Output the (X, Y) coordinate of the center of the cell containing the given text.  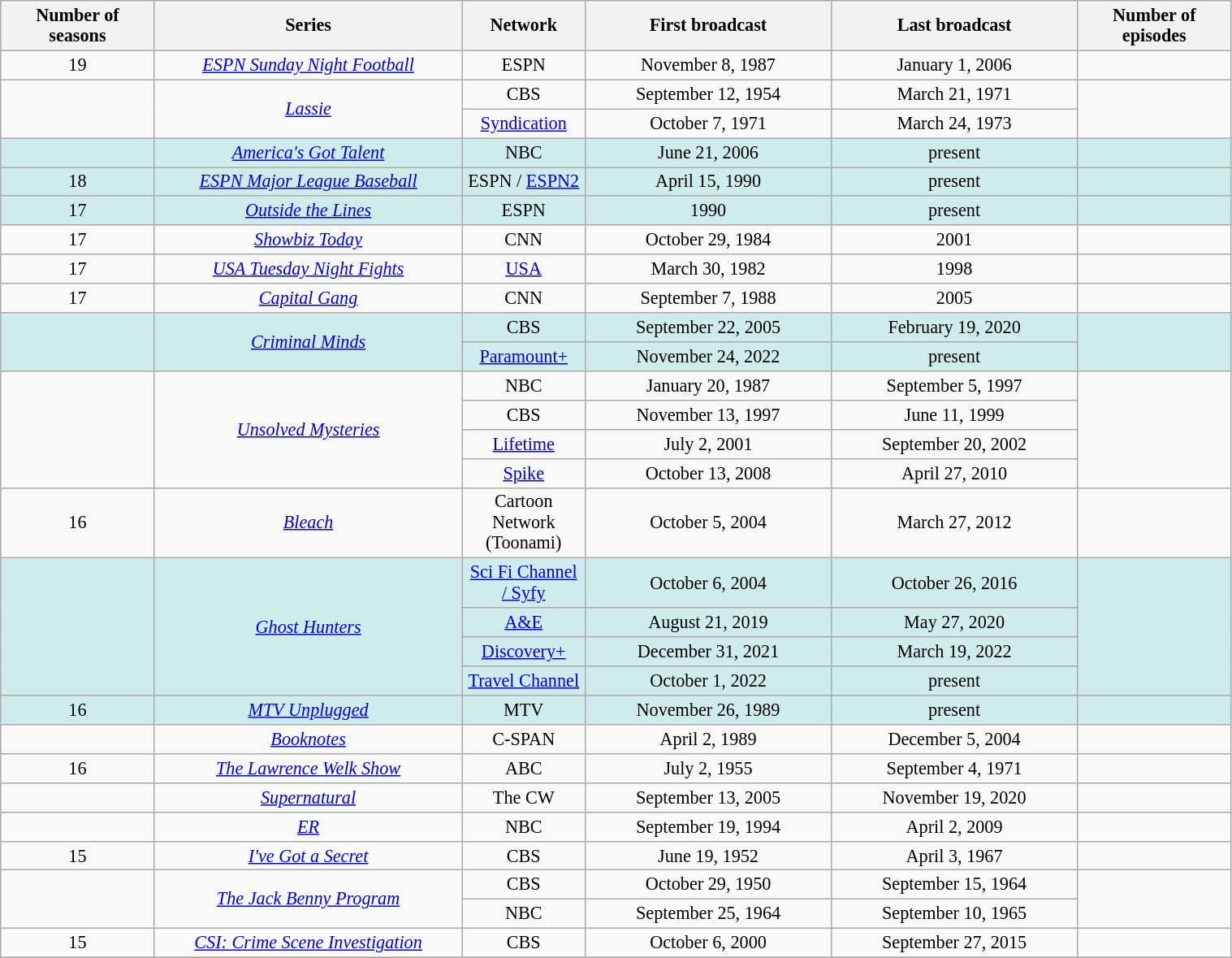
I've Got a Secret (309, 856)
September 10, 1965 (955, 914)
July 2, 2001 (708, 444)
ESPN Sunday Night Football (309, 65)
November 19, 2020 (955, 797)
October 26, 2016 (955, 583)
19 (78, 65)
September 13, 2005 (708, 797)
January 20, 1987 (708, 385)
America's Got Talent (309, 152)
Travel Channel (524, 681)
CSI: Crime Scene Investigation (309, 943)
1990 (708, 210)
August 21, 2019 (708, 622)
November 24, 2022 (708, 356)
September 25, 1964 (708, 914)
September 12, 1954 (708, 94)
Booknotes (309, 739)
The CW (524, 797)
October 29, 1984 (708, 240)
September 22, 2005 (708, 327)
September 27, 2015 (955, 943)
November 26, 1989 (708, 710)
ESPN Major League Baseball (309, 181)
February 19, 2020 (955, 327)
April 3, 1967 (955, 856)
December 5, 2004 (955, 739)
October 5, 2004 (708, 523)
September 4, 1971 (955, 768)
Ghost Hunters (309, 627)
Spike (524, 473)
September 7, 1988 (708, 298)
October 1, 2022 (708, 681)
September 5, 1997 (955, 385)
June 21, 2006 (708, 152)
October 29, 1950 (708, 885)
October 6, 2000 (708, 943)
ER (309, 826)
MTV (524, 710)
June 19, 1952 (708, 856)
Supernatural (309, 797)
Bleach (309, 523)
MTV Unplugged (309, 710)
Paramount+ (524, 356)
April 2, 2009 (955, 826)
First broadcast (708, 26)
October 13, 2008 (708, 473)
March 21, 1971 (955, 94)
C-SPAN (524, 739)
March 27, 2012 (955, 523)
Series (309, 26)
Sci Fi Channel / Syfy (524, 583)
May 27, 2020 (955, 622)
2005 (955, 298)
December 31, 2021 (708, 652)
The Jack Benny Program (309, 899)
2001 (955, 240)
Capital Gang (309, 298)
January 1, 2006 (955, 65)
The Lawrence Welk Show (309, 768)
Lifetime (524, 444)
November 8, 1987 (708, 65)
Showbiz Today (309, 240)
Last broadcast (955, 26)
A&E (524, 622)
Criminal Minds (309, 342)
USA (524, 269)
ESPN / ESPN2 (524, 181)
November 13, 1997 (708, 414)
March 19, 2022 (955, 652)
July 2, 1955 (708, 768)
Number ofepisodes (1155, 26)
October 7, 1971 (708, 124)
Network (524, 26)
18 (78, 181)
September 19, 1994 (708, 826)
Outside the Lines (309, 210)
June 11, 1999 (955, 414)
April 27, 2010 (955, 473)
March 24, 1973 (955, 124)
ABC (524, 768)
September 15, 1964 (955, 885)
Lassie (309, 109)
April 2, 1989 (708, 739)
March 30, 1982 (708, 269)
October 6, 2004 (708, 583)
September 20, 2002 (955, 444)
1998 (955, 269)
April 15, 1990 (708, 181)
Discovery+ (524, 652)
USA Tuesday Night Fights (309, 269)
Cartoon Network (Toonami) (524, 523)
Number ofseasons (78, 26)
Unsolved Mysteries (309, 429)
Syndication (524, 124)
